Determine the [x, y] coordinate at the center of the cell enclosing the given text.  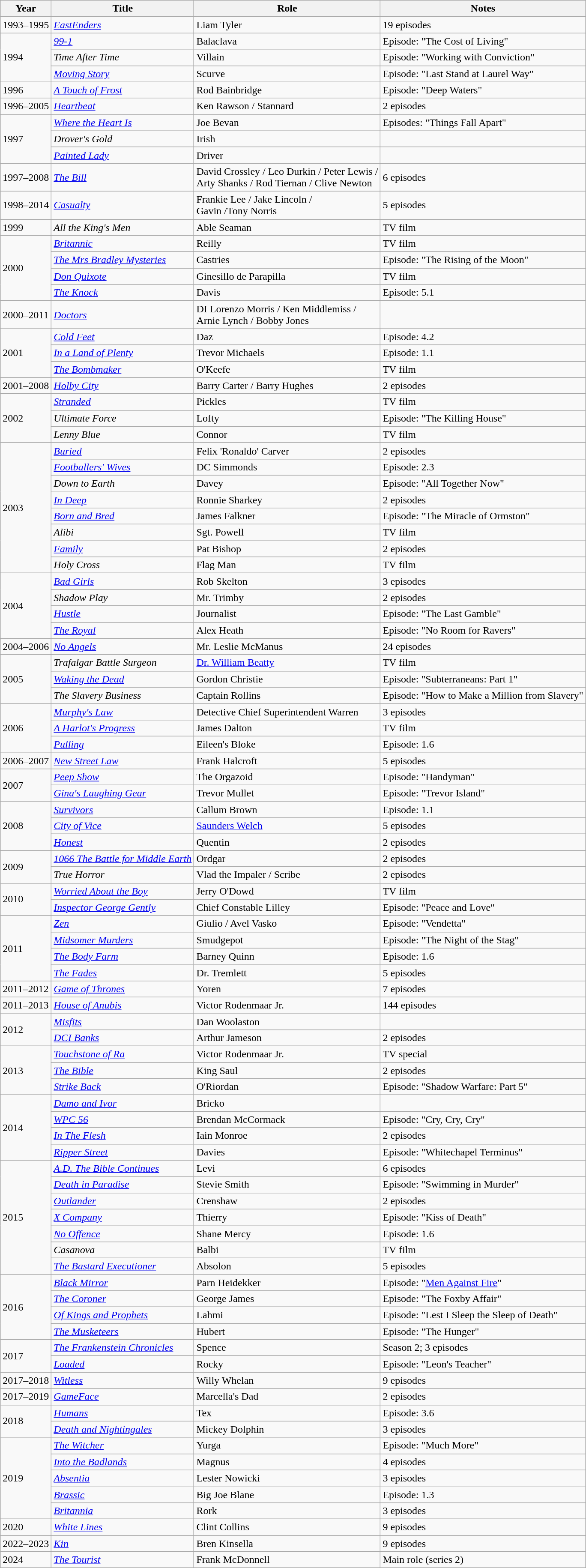
The Tourist [123, 1560]
2014 [26, 1128]
Trevor Mullet [287, 793]
2009 [26, 867]
Ultimate Force [123, 418]
Trevor Michaels [287, 353]
Marcella's Dad [287, 1397]
Quentin [287, 842]
The Bible [123, 1071]
The Bill [123, 177]
2006 [26, 728]
City of Vice [123, 826]
George James [287, 1299]
144 episodes [483, 1005]
Death in Paradise [123, 1185]
White Lines [123, 1527]
Willy Whelan [287, 1380]
Ken Rawson / Stannard [287, 106]
Chief Constable Lilley [287, 907]
Episode: "The Killing House" [483, 418]
Episode: 1.3 [483, 1494]
Crenshaw [287, 1201]
Episode: "The Hunger" [483, 1332]
99-1 [123, 41]
Episode: "Peace and Love" [483, 907]
Magnus [287, 1462]
The Mrs Bradley Mysteries [123, 260]
Davies [287, 1152]
2005 [26, 679]
Britannia [123, 1511]
Scurve [287, 74]
Title [123, 9]
GameFace [123, 1397]
Ripper Street [123, 1152]
No Offence [123, 1233]
Thierry [287, 1217]
Balbi [287, 1250]
Davis [287, 293]
Liam Tyler [287, 25]
Misfits [123, 1022]
Lenny Blue [123, 434]
Episode: "Trevor Island" [483, 793]
Hubert [287, 1332]
Irish [287, 139]
In Deep [123, 500]
Levi [287, 1168]
Touchstone of Ra [123, 1054]
Captain Rollins [287, 695]
DC Simmonds [287, 467]
Rocky [287, 1364]
2013 [26, 1071]
Holy Cross [123, 565]
Brassic [123, 1494]
Davey [287, 483]
Honest [123, 842]
Vlad the Impaler / Scribe [287, 875]
James Falkner [287, 516]
Smudgepot [287, 940]
DCI Banks [123, 1038]
Episode: "Working with Conviction" [483, 57]
Yurga [287, 1445]
Shadow Play [123, 598]
Episode: "Whitechapel Terminus" [483, 1152]
Episode: 2.3 [483, 467]
No Angels [123, 646]
Episode: "Vendetta" [483, 924]
O'Riordan [287, 1087]
Outlander [123, 1201]
2024 [26, 1560]
Pickles [287, 402]
Death and Nightingales [123, 1429]
Alibi [123, 533]
Hustle [123, 614]
Don Quixote [123, 276]
Casanova [123, 1250]
Episode: 5.1 [483, 293]
Able Seaman [287, 227]
Detective Chief Superintendent Warren [287, 712]
Spence [287, 1348]
Saunders Welch [287, 826]
The Orgazoid [287, 777]
Black Mirror [123, 1282]
Notes [483, 9]
Absolon [287, 1266]
19 episodes [483, 25]
King Saul [287, 1071]
Episode: 3.6 [483, 1413]
The Bastard Executioner [123, 1266]
Trafalgar Battle Surgeon [123, 663]
Game of Thrones [123, 989]
Episode: "Much More" [483, 1445]
Stevie Smith [287, 1185]
EastEnders [123, 25]
Gina's Laughing Gear [123, 793]
24 episodes [483, 646]
2017 [26, 1356]
Time After Time [123, 57]
Lester Nowicki [287, 1478]
Frank McDonnell [287, 1560]
The Slavery Business [123, 695]
2015 [26, 1217]
Castries [287, 260]
Iain Monroe [287, 1136]
Where the Heart Is [123, 123]
Episode: "No Room for Ravers" [483, 630]
Episode: "The Miracle of Ormston" [483, 516]
Cold Feet [123, 337]
The Bombmaker [123, 369]
1996–2005 [26, 106]
Shane Mercy [287, 1233]
Bricko [287, 1103]
Daz [287, 337]
Jerry O'Dowd [287, 891]
Giulio / Avel Vasko [287, 924]
TV special [483, 1054]
A.D. The Bible Continues [123, 1168]
The Knock [123, 293]
1996 [26, 90]
Episode: "The Night of the Stag" [483, 940]
Episode: "Deep Waters" [483, 90]
Buried [123, 451]
Ordgar [287, 859]
Kin [123, 1544]
1998–2014 [26, 205]
Britannic [123, 244]
Waking the Dead [123, 679]
Tex [287, 1413]
The Musketeers [123, 1332]
Rork [287, 1511]
David Crossley / Leo Durkin / Peter Lewis /Arty Shanks / Rod Tiernan / Clive Newton [287, 177]
Down to Earth [123, 483]
Heartbeat [123, 106]
The Fades [123, 973]
Sgt. Powell [287, 533]
Survivors [123, 810]
The Frankenstein Chronicles [123, 1348]
2018 [26, 1421]
2008 [26, 826]
Main role (series 2) [483, 1560]
Episodes: "Things Fall Apart" [483, 123]
Episode: "Handyman" [483, 777]
Dan Woolaston [287, 1022]
1066 The Battle for Middle Earth [123, 859]
2001 [26, 353]
Yoren [287, 989]
Villain [287, 57]
Episode: "Lest I Sleep the Sleep of Death" [483, 1315]
1997 [26, 139]
Episode: "Subterraneans: Part 1" [483, 679]
Dr. William Beatty [287, 663]
Inspector George Gently [123, 907]
Felix 'Ronaldo' Carver [287, 451]
Big Joe Blane [287, 1494]
X Company [123, 1217]
Mr. Trimby [287, 598]
Episode: "Cry, Cry, Cry" [483, 1119]
Driver [287, 155]
The Royal [123, 630]
The Witcher [123, 1445]
Episode: "Shadow Warfare: Part 5" [483, 1087]
2012 [26, 1030]
Reilly [287, 244]
Born and Bred [123, 516]
2001–2008 [26, 386]
Barney Quinn [287, 956]
Episode: "Leon's Teacher" [483, 1364]
DI Lorenzo Morris / Ken Middlemiss /Arnie Lynch / Bobby Jones [287, 314]
Into the Badlands [123, 1462]
Witless [123, 1380]
Journalist [287, 614]
In a Land of Plenty [123, 353]
Strike Back [123, 1087]
Pat Bishop [287, 549]
2000 [26, 268]
Bren Kinsella [287, 1544]
2019 [26, 1478]
Mickey Dolphin [287, 1429]
Episode: "Men Against Fire" [483, 1282]
Year [26, 9]
Gordon Christie [287, 679]
1994 [26, 57]
2004 [26, 606]
Ginesillo de Parapilla [287, 276]
Episode: "Last Stand at Laurel Way" [483, 74]
2016 [26, 1307]
Casualty [123, 205]
True Horror [123, 875]
Role [287, 9]
1993–1995 [26, 25]
4 episodes [483, 1462]
Rod Bainbridge [287, 90]
2007 [26, 785]
Holby City [123, 386]
Peep Show [123, 777]
2011–2012 [26, 989]
2011–2013 [26, 1005]
All the King's Men [123, 227]
Family [123, 549]
Flag Man [287, 565]
Midsomer Murders [123, 940]
2017–2018 [26, 1380]
Brendan McCormack [287, 1119]
Joe Bevan [287, 123]
Dr. Tremlett [287, 973]
New Street Law [123, 760]
Moving Story [123, 74]
House of Anubis [123, 1005]
Loaded [123, 1364]
Episode: 4.2 [483, 337]
Murphy's Law [123, 712]
A Touch of Frost [123, 90]
7 episodes [483, 989]
Episode: "The Foxby Affair" [483, 1299]
Rob Skelton [287, 581]
Stranded [123, 402]
2011 [26, 948]
Eileen's Bloke [287, 744]
In The Flesh [123, 1136]
Zen [123, 924]
2010 [26, 899]
Callum Brown [287, 810]
2003 [26, 508]
2006–2007 [26, 760]
Worried About the Boy [123, 891]
Episode: "Swimming in Murder" [483, 1185]
Bad Girls [123, 581]
Lahmi [287, 1315]
Absentia [123, 1478]
2017–2019 [26, 1397]
Season 2; 3 episodes [483, 1348]
Balaclava [287, 41]
Alex Heath [287, 630]
A Harlot's Progress [123, 728]
2004–2006 [26, 646]
Episode: "The Rising of the Moon" [483, 260]
The Coroner [123, 1299]
Episode: "All Together Now" [483, 483]
Footballers' Wives [123, 467]
Parn Heidekker [287, 1282]
Doctors [123, 314]
Episode: "How to Make a Million from Slavery" [483, 695]
Pulling [123, 744]
WPC 56 [123, 1119]
2000–2011 [26, 314]
The Body Farm [123, 956]
Episode: "Kiss of Death" [483, 1217]
Episode: "The Last Gamble" [483, 614]
Drover's Gold [123, 139]
2022–2023 [26, 1544]
Damo and Ivor [123, 1103]
O'Keefe [287, 369]
Lofty [287, 418]
2002 [26, 418]
Barry Carter / Barry Hughes [287, 386]
James Dalton [287, 728]
Episode: "The Cost of Living" [483, 41]
Frank Halcroft [287, 760]
2020 [26, 1527]
Arthur Jameson [287, 1038]
1999 [26, 227]
Mr. Leslie McManus [287, 646]
Ronnie Sharkey [287, 500]
1997–2008 [26, 177]
Humans [123, 1413]
Frankie Lee / Jake Lincoln /Gavin /Tony Norris [287, 205]
Clint Collins [287, 1527]
Connor [287, 434]
Painted Lady [123, 155]
Of Kings and Prophets [123, 1315]
